Capture the cell that displays the provided text and extract its [x, y] central coordinate. 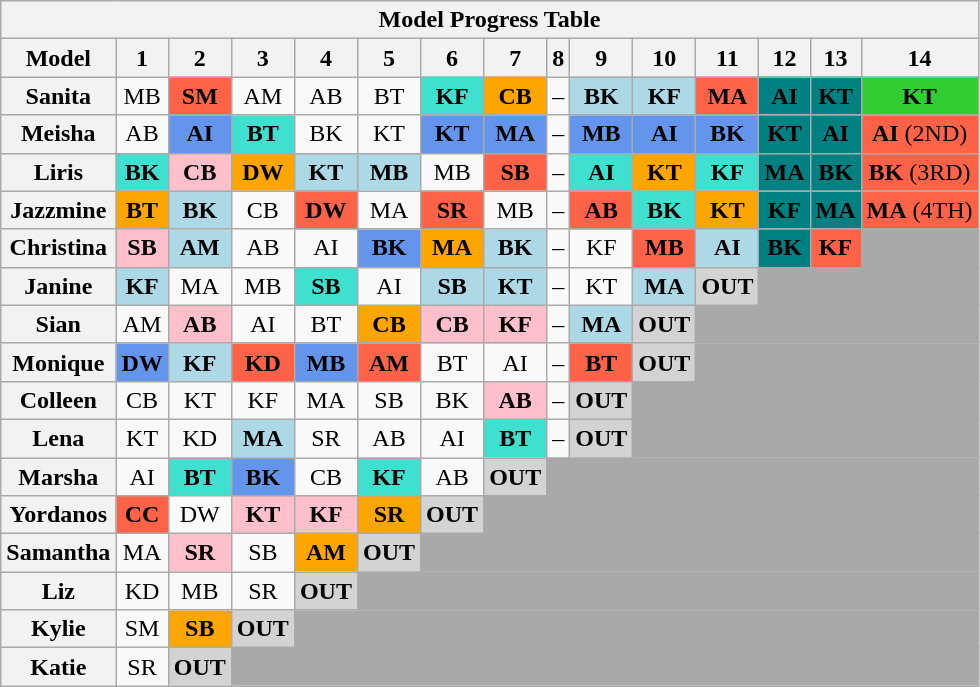
14 [920, 58]
Jazzmine [58, 210]
Marsha [58, 477]
13 [836, 58]
Liris [58, 172]
6 [452, 58]
Katie [58, 667]
3 [262, 58]
12 [784, 58]
MA (4TH) [920, 210]
11 [728, 58]
Lena [58, 438]
Sanita [58, 96]
4 [326, 58]
Model Progress Table [490, 20]
Colleen [58, 400]
10 [664, 58]
Meisha [58, 134]
Monique [58, 362]
Janine [58, 286]
AI (2ND) [920, 134]
Liz [58, 591]
Christina [58, 248]
Yordanos [58, 515]
Model [58, 58]
2 [200, 58]
BK (3RD) [920, 172]
Sian [58, 324]
5 [388, 58]
1 [142, 58]
9 [602, 58]
Samantha [58, 553]
8 [558, 58]
7 [516, 58]
CC [142, 515]
Kylie [58, 629]
